From the cell containing the given text, extract its center point as [X, Y] coordinate. 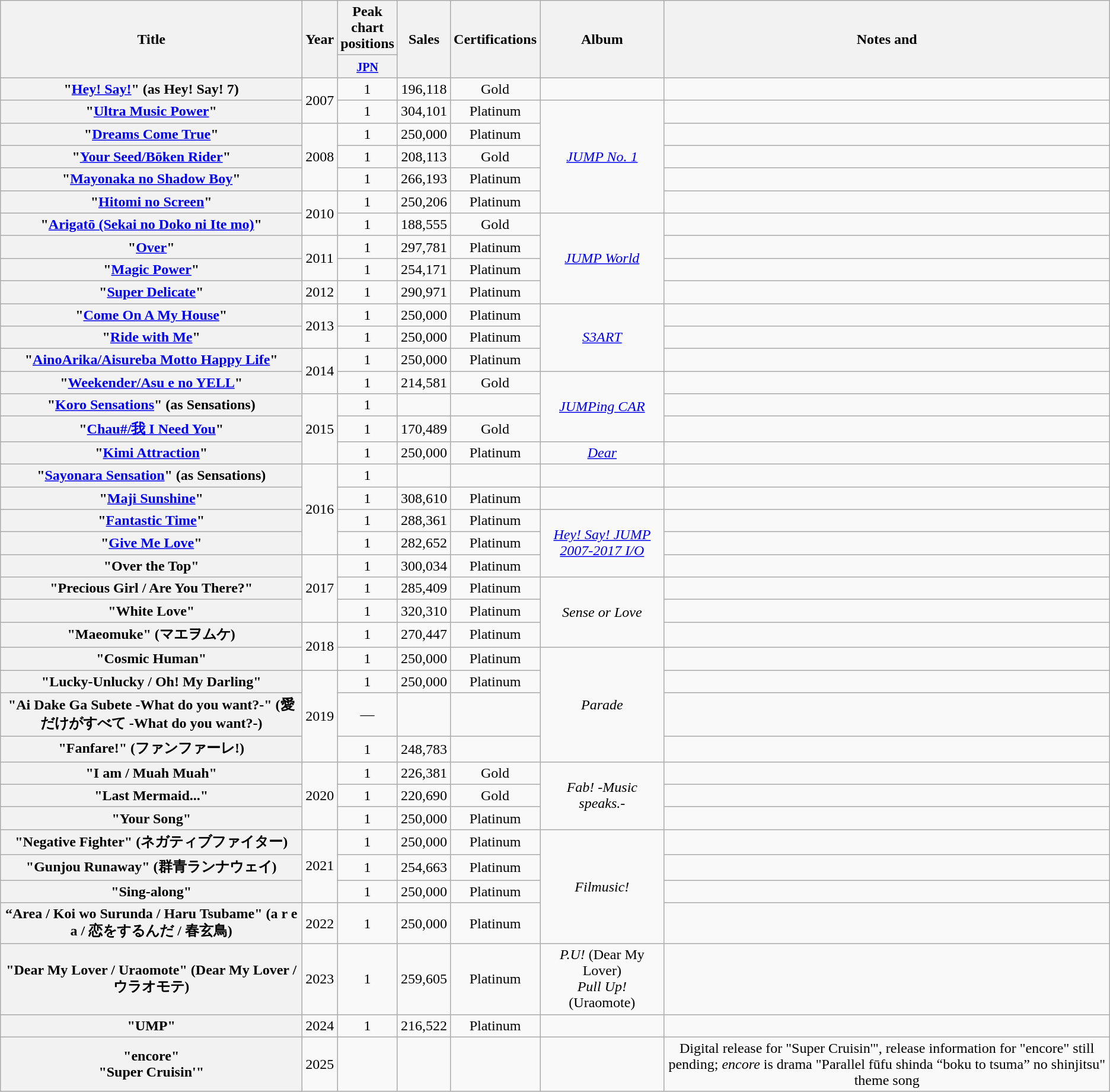
"Hey! Say!" (as Hey! Say! 7) [152, 89]
"Mayonaka no Shadow Boy" [152, 179]
JPN [368, 66]
"Koro Sensations" (as Sensations) [152, 405]
2015 [320, 429]
"Gunjou Runaway" (群青ランナウェイ) [152, 867]
"Lucky-Unlucky / Oh! My Darling" [152, 682]
"Over the Top" [152, 566]
"Weekender/Asu e no YELL" [152, 383]
2023 [320, 979]
216,522 [423, 1026]
Parade [602, 705]
254,171 [423, 269]
2024 [320, 1026]
2022 [320, 924]
2012 [320, 292]
226,381 [423, 773]
Album [602, 39]
290,971 [423, 292]
"Magic Power" [152, 269]
Notes and [887, 39]
"Your Song" [152, 818]
"Super Delicate" [152, 292]
"Precious Girl / Are You There?" [152, 588]
2021 [320, 866]
"Negative Fighter" (ネガティブファイター) [152, 842]
2013 [320, 326]
254,663 [423, 867]
Year [320, 39]
"Arigatō (Sekai no Doko ni Ite mo)" [152, 224]
"Dreams Come True" [152, 134]
P.U! (Dear My Lover)Pull Up! (Uraomote) [602, 979]
Fab! -Music speaks.- [602, 795]
Certifications [496, 39]
Peak chart positions [368, 28]
259,605 [423, 979]
196,118 [423, 89]
Sense or Love [602, 612]
Title [152, 39]
282,652 [423, 543]
"Fanfare!" (ファンファーレ!) [152, 750]
"Ride with Me" [152, 338]
266,193 [423, 179]
JUMP No. 1 [602, 157]
2007 [320, 100]
300,034 [423, 566]
"Ai Dake Ga Subete -What do you want?-" (愛だけがすべて -What do you want?-) [152, 715]
270,447 [423, 635]
248,783 [423, 750]
220,690 [423, 795]
2016 [320, 509]
2008 [320, 157]
"AinoArika/Aisureba Motto Happy Life" [152, 360]
2020 [320, 795]
"Hitomi no Screen" [152, 202]
250,206 [423, 202]
2019 [320, 717]
188,555 [423, 224]
“Area / Koi wo Surunda / Haru Tsubame" (a r e a / 恋をするんだ / 春玄鳥) [152, 924]
2017 [320, 588]
"Last Mermaid..." [152, 795]
"Chau#/我 I Need You" [152, 429]
Dear [602, 453]
2018 [320, 647]
"Give Me Love" [152, 543]
"Cosmic Human" [152, 658]
"Ultra Music Power" [152, 112]
2025 [320, 1064]
Sales [423, 39]
S3ART [602, 338]
"Fantastic Time" [152, 521]
Filmusic! [602, 886]
320,310 [423, 611]
"encore" "Super Cruisin'" [152, 1064]
2014 [320, 371]
308,610 [423, 498]
"Dear My Lover / Uraomote" (Dear My Lover / ウラオモテ) [152, 979]
304,101 [423, 112]
"Kimi Attraction" [152, 453]
"Maji Sunshine" [152, 498]
Hey! Say! JUMP 2007-2017 I/O [602, 543]
2011 [320, 258]
288,361 [423, 521]
2010 [320, 213]
JUMP World [602, 258]
170,489 [423, 429]
"Sayonara Sensation" (as Sensations) [152, 475]
"UMP" [152, 1026]
JUMPing CAR [602, 407]
"Your Seed/Bōken Rider" [152, 157]
"I am / Muah Muah" [152, 773]
285,409 [423, 588]
"Come On A My House" [152, 315]
"Over" [152, 247]
"Sing-along" [152, 892]
"White Love" [152, 611]
297,781 [423, 247]
214,581 [423, 383]
208,113 [423, 157]
— [368, 715]
"Maeomuke" (マエヲムケ) [152, 635]
